Output the (X, Y) coordinate of the center of the cell containing the given text.  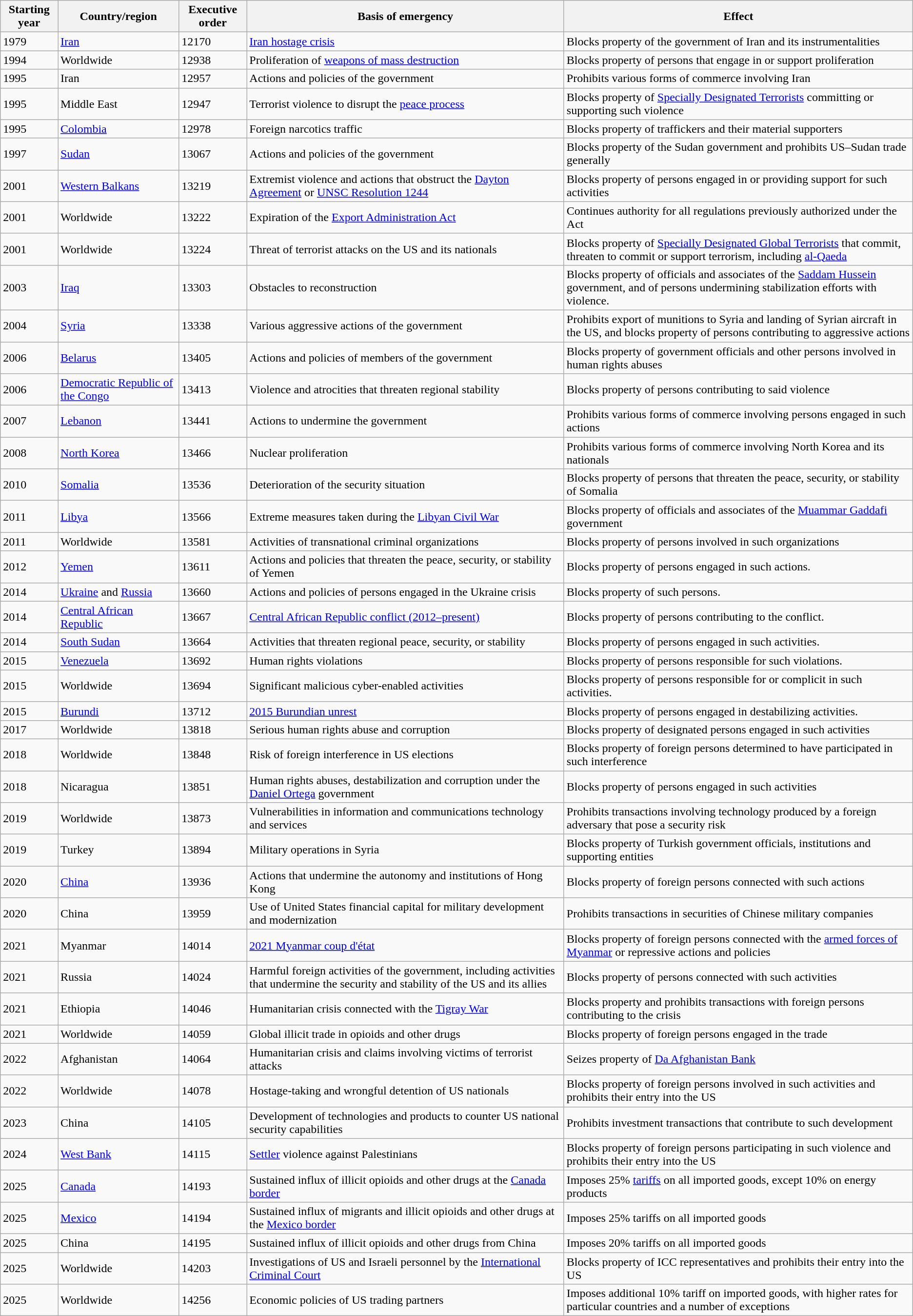
Imposes additional 10% tariff on imported goods, with higher rates for particular countries and a number of exceptions (738, 1300)
Colombia (119, 129)
Significant malicious cyber-enabled activities (406, 686)
Blocks property of persons contributing to the conflict. (738, 617)
13894 (213, 850)
Risk of foreign interference in US elections (406, 754)
Serious human rights abuse and corruption (406, 729)
Sustained influx of illicit opioids and other drugs at the Canada border (406, 1186)
2012 (29, 567)
Prohibits various forms of commerce involving persons engaged in such actions (738, 422)
Blocks property of persons that threaten the peace, security, or stability of Somalia (738, 485)
Iraq (119, 287)
13536 (213, 485)
2003 (29, 287)
Global illicit trade in opioids and other drugs (406, 1034)
13405 (213, 357)
Blocks property of ICC representatives and prohibits their entry into the US (738, 1268)
Central African Republic conflict (2012–present) (406, 617)
Democratic Republic of the Congo (119, 389)
Threat of terrorist attacks on the US and its nationals (406, 249)
13219 (213, 185)
Belarus (119, 357)
2015 Burundian unrest (406, 711)
Nicaragua (119, 787)
Nuclear proliferation (406, 453)
13466 (213, 453)
Foreign narcotics traffic (406, 129)
14064 (213, 1059)
Prohibits various forms of commerce involving Iran (738, 79)
Blocks property of officials and associates of the Muammar Gaddafi government (738, 516)
Activities of transnational criminal organizations (406, 542)
13413 (213, 389)
South Sudan (119, 642)
2007 (29, 422)
14203 (213, 1268)
14024 (213, 977)
Prohibits transactions in securities of Chinese military companies (738, 913)
12170 (213, 41)
Middle East (119, 103)
Prohibits export of munitions to Syria and landing of Syrian aircraft in the US, and blocks property of persons contributing to aggressive actions (738, 326)
Blocks property of designated persons engaged in such activities (738, 729)
Continues authority for all regulations previously authorized under the Act (738, 218)
Blocks property and prohibits transactions with foreign persons contributing to the crisis (738, 1009)
Blocks property of foreign persons engaged in the trade (738, 1034)
Activities that threaten regional peace, security, or stability (406, 642)
Sustained influx of migrants and illicit opioids and other drugs at the Mexico border (406, 1218)
Country/region (119, 17)
Blocks property of the government of Iran and its instrumentalities (738, 41)
13303 (213, 287)
Imposes 20% tariffs on all imported goods (738, 1243)
1997 (29, 154)
14014 (213, 946)
13851 (213, 787)
1994 (29, 60)
14059 (213, 1034)
13692 (213, 661)
Venezuela (119, 661)
Blocks property of persons involved in such organizations (738, 542)
Blocks property of persons engaged in such actions. (738, 567)
Military operations in Syria (406, 850)
13566 (213, 516)
1979 (29, 41)
Effect (738, 17)
13067 (213, 154)
Imposes 25% tariffs on all imported goods, except 10% on energy products (738, 1186)
Obstacles to reconstruction (406, 287)
Yemen (119, 567)
13667 (213, 617)
14115 (213, 1154)
12957 (213, 79)
14193 (213, 1186)
Blocks property of persons contributing to said violence (738, 389)
13222 (213, 218)
Actions that undermine the autonomy and institutions of Hong Kong (406, 882)
13660 (213, 592)
Development of technologies and products to counter US national security capabilities (406, 1122)
13224 (213, 249)
Iran hostage crisis (406, 41)
Blocks property of persons responsible for or complicit in such activities. (738, 686)
Actions to undermine the government (406, 422)
2017 (29, 729)
13818 (213, 729)
Blocks property of Specially Designated Terrorists committing or supporting such violence (738, 103)
12938 (213, 60)
Blocks property of officials and associates of the Saddam Hussein government, and of persons undermining stabilization efforts with violence. (738, 287)
Economic policies of US trading partners (406, 1300)
Deterioration of the security situation (406, 485)
Seizes property of Da Afghanistan Bank (738, 1059)
Myanmar (119, 946)
Basis of emergency (406, 17)
14046 (213, 1009)
Blocks property of government officials and other persons involved in human rights abuses (738, 357)
Starting year (29, 17)
Terrorist violence to disrupt the peace process (406, 103)
Blocks property of persons engaged in destabilizing activities. (738, 711)
13441 (213, 422)
Human rights violations (406, 661)
13959 (213, 913)
Actions and policies that threaten the peace, security, or stability of Yemen (406, 567)
Lebanon (119, 422)
Sustained influx of illicit opioids and other drugs from China (406, 1243)
Ukraine and Russia (119, 592)
Humanitarian crisis and claims involving victims of terrorist attacks (406, 1059)
Burundi (119, 711)
Mexico (119, 1218)
Proliferation of weapons of mass destruction (406, 60)
Various aggressive actions of the government (406, 326)
Vulnerabilities in information and communications technology and services (406, 819)
Hostage-taking and wrongful detention of US nationals (406, 1091)
Settler violence against Palestinians (406, 1154)
14256 (213, 1300)
13873 (213, 819)
Investigations of US and Israeli personnel by the International Criminal Court (406, 1268)
14105 (213, 1122)
Blocks property of the Sudan government and prohibits US–Sudan trade generally (738, 154)
Russia (119, 977)
West Bank (119, 1154)
2004 (29, 326)
Human rights abuses, destabilization and corruption under the Daniel Ortega government (406, 787)
Prohibits various forms of commerce involving North Korea and its nationals (738, 453)
Ethiopia (119, 1009)
Blocks property of persons connected with such activities (738, 977)
13712 (213, 711)
Blocks property of persons engaged in such activities (738, 787)
Turkey (119, 850)
Western Balkans (119, 185)
13338 (213, 326)
Use of United States financial capital for military development and modernization (406, 913)
Blocks property of foreign persons determined to have participated in such interference (738, 754)
Canada (119, 1186)
Blocks property of foreign persons involved in such activities and prohibits their entry into the US (738, 1091)
13848 (213, 754)
13611 (213, 567)
Harmful foreign activities of the government, including activities that undermine the security and stability of the US and its allies (406, 977)
13936 (213, 882)
14194 (213, 1218)
Blocks property of persons responsible for such violations. (738, 661)
Extreme measures taken during the Libyan Civil War (406, 516)
Afghanistan (119, 1059)
Syria (119, 326)
12978 (213, 129)
Blocks property of persons that engage in or support proliferation (738, 60)
Imposes 25% tariffs on all imported goods (738, 1218)
Blocks property of foreign persons connected with the armed forces of Myanmar or repressive actions and policies (738, 946)
Executive order (213, 17)
Blocks property of persons engaged in or providing support for such activities (738, 185)
Blocks property of foreign persons participating in such violence and prohibits their entry into the US (738, 1154)
Extremist violence and actions that obstruct the Dayton Agreement or UNSC Resolution 1244 (406, 185)
14195 (213, 1243)
Expiration of the Export Administration Act (406, 218)
2024 (29, 1154)
2008 (29, 453)
14078 (213, 1091)
2010 (29, 485)
Blocks property of such persons. (738, 592)
North Korea (119, 453)
13581 (213, 542)
Blocks property of traffickers and their material supporters (738, 129)
2023 (29, 1122)
Blocks property of persons engaged in such activities. (738, 642)
2021 Myanmar coup d'état (406, 946)
Somalia (119, 485)
Blocks property of Specially Designated Global Terrorists that commit, threaten to commit or support terrorism, including al-Qaeda (738, 249)
Actions and policies of members of the government (406, 357)
13694 (213, 686)
Sudan (119, 154)
12947 (213, 103)
Blocks property of foreign persons connected with such actions (738, 882)
Prohibits transactions involving technology produced by a foreign adversary that pose a security risk (738, 819)
Central African Republic (119, 617)
Blocks property of Turkish government officials, institutions and supporting entities (738, 850)
13664 (213, 642)
Prohibits investment transactions that contribute to such development (738, 1122)
Humanitarian crisis connected with the Tigray War (406, 1009)
Libya (119, 516)
Actions and policies of persons engaged in the Ukraine crisis (406, 592)
Violence and atrocities that threaten regional stability (406, 389)
